Output the (X, Y) coordinate of the center of the cell containing the given text.  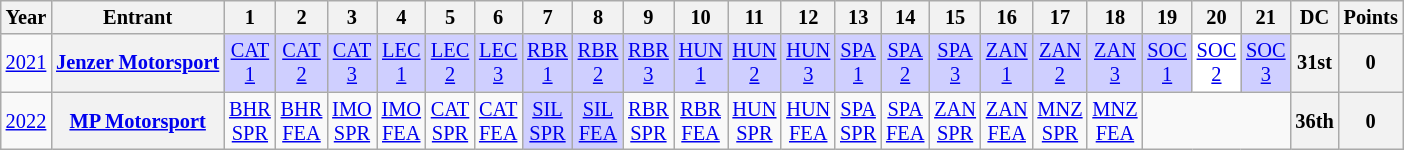
RBR1 (547, 63)
11 (755, 17)
SOC2 (1216, 63)
CAT3 (352, 63)
HUNFEA (808, 121)
RBR2 (598, 63)
5 (450, 17)
16 (1007, 17)
DC (1314, 17)
ZAN2 (1060, 63)
17 (1060, 17)
HUN2 (755, 63)
SPA1 (858, 63)
LEC1 (402, 63)
ZAN3 (1114, 63)
CAT1 (250, 63)
SPAFEA (905, 121)
MNZSPR (1060, 121)
BHRSPR (250, 121)
20 (1216, 17)
18 (1114, 17)
MNZFEA (1114, 121)
HUNSPR (755, 121)
LEC3 (498, 63)
Year (26, 17)
Points (1371, 17)
CATSPR (450, 121)
Jenzer Motorsport (138, 63)
CATFEA (498, 121)
ZANFEA (1007, 121)
BHRFEA (302, 121)
6 (498, 17)
10 (701, 17)
RBR3 (648, 63)
12 (808, 17)
36th (1314, 121)
SILSPR (547, 121)
2021 (26, 63)
31st (1314, 63)
SOC1 (1166, 63)
ZAN1 (1007, 63)
15 (955, 17)
7 (547, 17)
9 (648, 17)
13 (858, 17)
HUN3 (808, 63)
RBRFEA (701, 121)
ZANSPR (955, 121)
Entrant (138, 17)
21 (1266, 17)
2022 (26, 121)
SOC3 (1266, 63)
LEC2 (450, 63)
19 (1166, 17)
IMOFEA (402, 121)
1 (250, 17)
MP Motorsport (138, 121)
IMOSPR (352, 121)
HUN1 (701, 63)
14 (905, 17)
8 (598, 17)
SPASPR (858, 121)
4 (402, 17)
2 (302, 17)
SPA2 (905, 63)
3 (352, 17)
SPA3 (955, 63)
SILFEA (598, 121)
CAT2 (302, 63)
RBRSPR (648, 121)
